Find where the given text appears and provide that cell's center as (X, Y) coordinate. 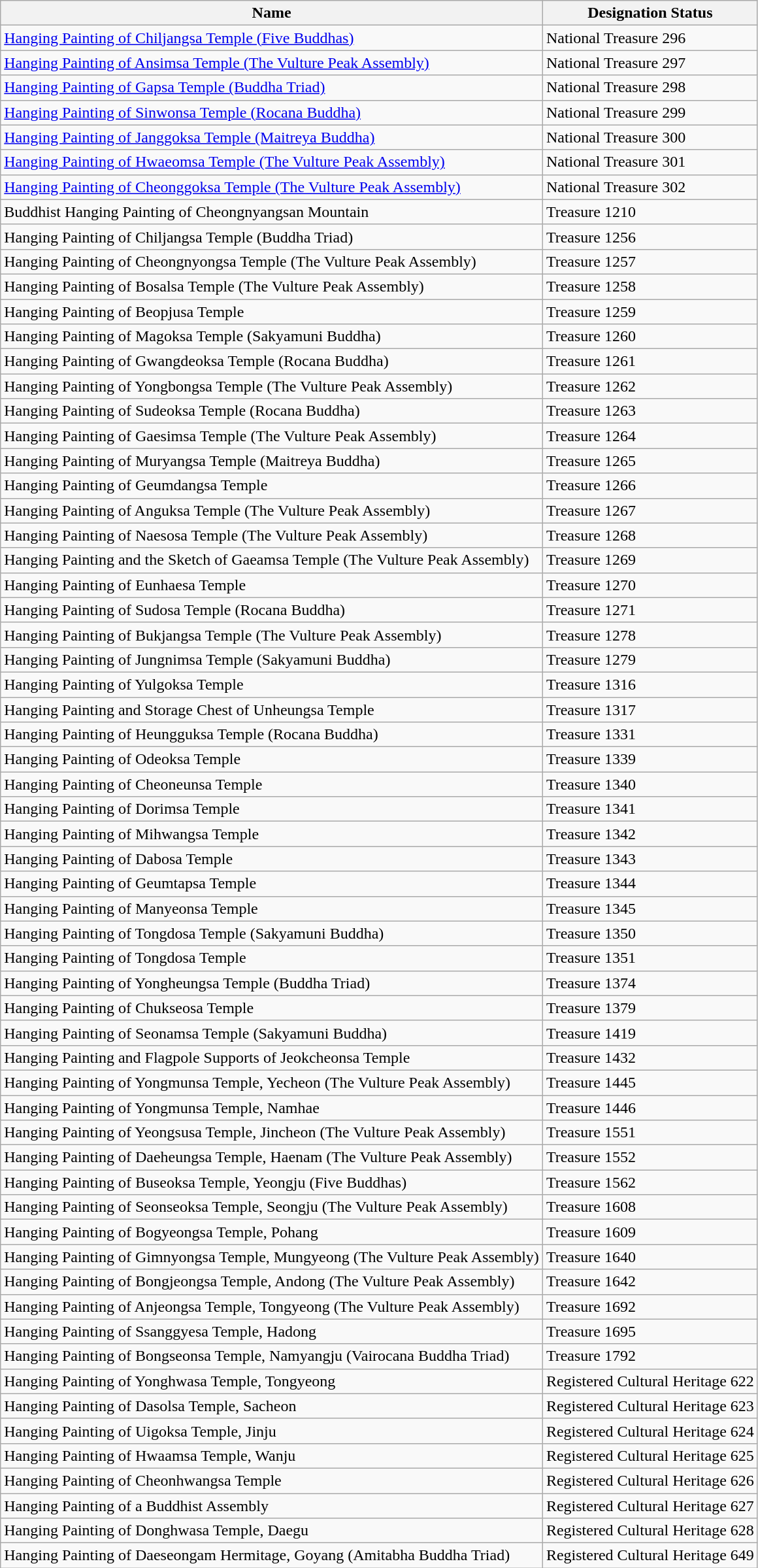
Registered Cultural Heritage 624 (650, 1431)
Treasure 1331 (650, 735)
Registered Cultural Heritage 622 (650, 1381)
Hanging Painting of Yongmunsa Temple, Yecheon (The Vulture Peak Assembly) (272, 1082)
Treasure 1351 (650, 958)
Hanging Painting of Jungnimsa Temple (Sakyamuni Buddha) (272, 659)
Hanging Painting of Bongseonsa Temple, Namyangju (Vairocana Buddha Triad) (272, 1356)
Hanging Painting of Eunhaesa Temple (272, 585)
Hanging Painting of Donghwasa Temple, Daegu (272, 1531)
Treasure 1432 (650, 1058)
Treasure 1278 (650, 635)
Treasure 1419 (650, 1033)
Hanging Painting of Magoksa Temple (Sakyamuni Buddha) (272, 337)
Hanging Painting of Chiljangsa Temple (Five Buddhas) (272, 38)
Treasure 1609 (650, 1232)
Treasure 1263 (650, 411)
Registered Cultural Heritage 623 (650, 1406)
Hanging Painting of Anjeongsa Temple, Tongyeong (The Vulture Peak Assembly) (272, 1307)
Hanging Painting of Bogyeongsa Temple, Pohang (272, 1232)
Hanging Painting and Flagpole Supports of Jeokcheonsa Temple (272, 1058)
Treasure 1259 (650, 312)
Treasure 1261 (650, 361)
Hanging Painting of Dorimsa Temple (272, 809)
National Treasure 300 (650, 137)
Treasure 1316 (650, 684)
Hanging Painting of Chiljangsa Temple (Buddha Triad) (272, 237)
Hanging Painting of Cheongnyongsa Temple (The Vulture Peak Assembly) (272, 261)
Hanging Painting of Manyeonsa Temple (272, 909)
Hanging Painting of Yeongsusa Temple, Jincheon (The Vulture Peak Assembly) (272, 1133)
Treasure 1317 (650, 709)
National Treasure 299 (650, 112)
Treasure 1379 (650, 1008)
Hanging Painting of Gapsa Temple (Buddha Triad) (272, 88)
Name (272, 13)
Treasure 1445 (650, 1082)
Hanging Painting of Dabosa Temple (272, 859)
Treasure 1262 (650, 386)
Buddhist Hanging Painting of Cheongnyangsan Mountain (272, 212)
Treasure 1266 (650, 486)
Hanging Painting of Uigoksa Temple, Jinju (272, 1431)
Treasure 1792 (650, 1356)
Treasure 1265 (650, 461)
Treasure 1446 (650, 1108)
Treasure 1552 (650, 1158)
Treasure 1562 (650, 1182)
Hanging Painting of Sudosa Temple (Rocana Buddha) (272, 610)
Hanging Painting of Janggoksa Temple (Maitreya Buddha) (272, 137)
Hanging Painting of Chukseosa Temple (272, 1008)
Treasure 1342 (650, 834)
Treasure 1339 (650, 759)
Hanging Painting of Beopjusa Temple (272, 312)
Treasure 1374 (650, 983)
Treasure 1269 (650, 560)
Treasure 1271 (650, 610)
Hanging Painting of Mihwangsa Temple (272, 834)
Hanging Painting of Yongmunsa Temple, Namhae (272, 1108)
Hanging Painting of Sudeoksa Temple (Rocana Buddha) (272, 411)
Hanging Painting of Hwaeomsa Temple (The Vulture Peak Assembly) (272, 162)
Treasure 1270 (650, 585)
Hanging Painting of Tongdosa Temple (272, 958)
Hanging Painting of Anguksa Temple (The Vulture Peak Assembly) (272, 510)
Hanging Painting of Buseoksa Temple, Yeongju (Five Buddhas) (272, 1182)
Treasure 1279 (650, 659)
Hanging Painting of Bongjeongsa Temple, Andong (The Vulture Peak Assembly) (272, 1282)
Treasure 1267 (650, 510)
Hanging Painting of Ssanggyesa Temple, Hadong (272, 1331)
Hanging Painting of Dasolsa Temple, Sacheon (272, 1406)
Hanging Painting of Gwangdeoksa Temple (Rocana Buddha) (272, 361)
National Treasure 298 (650, 88)
Hanging Painting of Daeheungsa Temple, Haenam (The Vulture Peak Assembly) (272, 1158)
Registered Cultural Heritage 649 (650, 1556)
Treasure 1257 (650, 261)
Hanging Painting of Yongbongsa Temple (The Vulture Peak Assembly) (272, 386)
Treasure 1551 (650, 1133)
Designation Status (650, 13)
Hanging Painting of Daeseongam Hermitage, Goyang (Amitabha Buddha Triad) (272, 1556)
Hanging Painting of Seonseoksa Temple, Seongju (The Vulture Peak Assembly) (272, 1207)
Registered Cultural Heritage 628 (650, 1531)
Treasure 1260 (650, 337)
Hanging Painting of Hwaamsa Temple, Wanju (272, 1456)
Hanging Painting of Bosalsa Temple (The Vulture Peak Assembly) (272, 286)
Treasure 1256 (650, 237)
Hanging Painting of Bukjangsa Temple (The Vulture Peak Assembly) (272, 635)
Hanging Painting of Geumtapsa Temple (272, 884)
National Treasure 302 (650, 187)
National Treasure 297 (650, 63)
Hanging Painting of Cheonhwangsa Temple (272, 1480)
Hanging Painting of Naesosa Temple (The Vulture Peak Assembly) (272, 535)
Hanging Painting of Ansimsa Temple (The Vulture Peak Assembly) (272, 63)
Registered Cultural Heritage 627 (650, 1505)
Hanging Painting of Yonghwasa Temple, Tongyeong (272, 1381)
Hanging Painting of Sinwonsa Temple (Rocana Buddha) (272, 112)
Treasure 1692 (650, 1307)
Hanging Painting of Muryangsa Temple (Maitreya Buddha) (272, 461)
Hanging Painting of Yongheungsa Temple (Buddha Triad) (272, 983)
Registered Cultural Heritage 626 (650, 1480)
Hanging Painting of Seonamsa Temple (Sakyamuni Buddha) (272, 1033)
National Treasure 301 (650, 162)
Treasure 1640 (650, 1257)
Hanging Painting and Storage Chest of Unheungsa Temple (272, 709)
Treasure 1608 (650, 1207)
Treasure 1642 (650, 1282)
Hanging Painting of Tongdosa Temple (Sakyamuni Buddha) (272, 933)
Treasure 1695 (650, 1331)
Treasure 1340 (650, 784)
Treasure 1210 (650, 212)
Treasure 1264 (650, 436)
Hanging Painting of Cheonggoksa Temple (The Vulture Peak Assembly) (272, 187)
Hanging Painting of Gaesimsa Temple (The Vulture Peak Assembly) (272, 436)
Hanging Painting of Heungguksa Temple (Rocana Buddha) (272, 735)
Hanging Painting and the Sketch of Gaeamsa Temple (The Vulture Peak Assembly) (272, 560)
Treasure 1341 (650, 809)
National Treasure 296 (650, 38)
Hanging Painting of Geumdangsa Temple (272, 486)
Hanging Painting of Cheoneunsa Temple (272, 784)
Treasure 1345 (650, 909)
Treasure 1343 (650, 859)
Treasure 1344 (650, 884)
Hanging Painting of Yulgoksa Temple (272, 684)
Hanging Painting of Odeoksa Temple (272, 759)
Treasure 1258 (650, 286)
Treasure 1268 (650, 535)
Hanging Painting of a Buddhist Assembly (272, 1505)
Treasure 1350 (650, 933)
Hanging Painting of Gimnyongsa Temple, Mungyeong (The Vulture Peak Assembly) (272, 1257)
Registered Cultural Heritage 625 (650, 1456)
